Return (X, Y) of the center of cell containing provided text 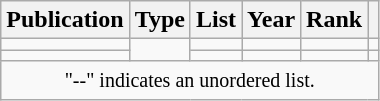
Rank (334, 20)
List (216, 20)
Publication (65, 20)
Year (272, 20)
Type (160, 20)
"--" indicates an unordered list. (190, 80)
